For the text-containing cell, return its midpoint in (X, Y) coordinate format. 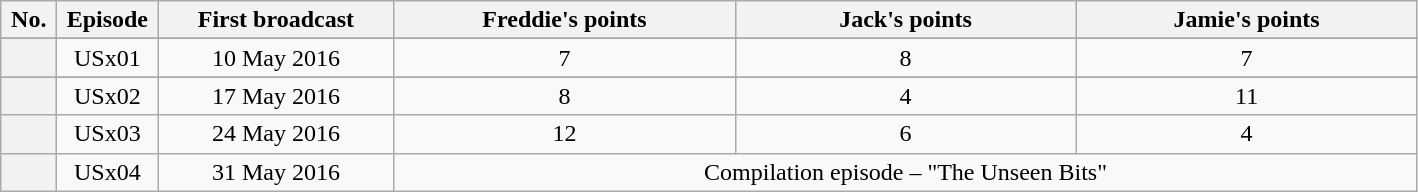
USx04 (108, 172)
First broadcast (276, 20)
10 May 2016 (276, 58)
No. (29, 20)
17 May 2016 (276, 96)
31 May 2016 (276, 172)
Compilation episode – "The Unseen Bits" (906, 172)
Jamie's points (1246, 20)
6 (906, 134)
Jack's points (906, 20)
11 (1246, 96)
USx01 (108, 58)
12 (564, 134)
USx02 (108, 96)
24 May 2016 (276, 134)
Episode (108, 20)
USx03 (108, 134)
Freddie's points (564, 20)
